Scan for the cell matching the given text and deliver its (x, y) coordinate at center. 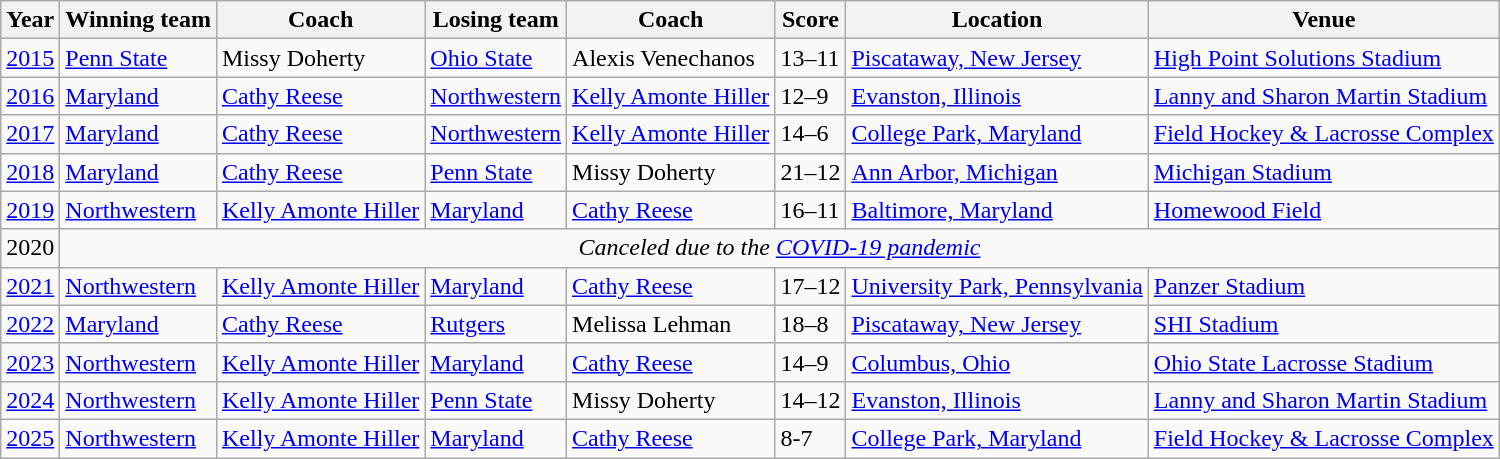
Melissa Lehman (671, 324)
2024 (30, 400)
2016 (30, 96)
2025 (30, 438)
Baltimore, Maryland (997, 210)
Rutgers (496, 324)
Homewood Field (1324, 210)
2020 (30, 248)
18–8 (810, 324)
2023 (30, 362)
Michigan Stadium (1324, 172)
13–11 (810, 58)
Ohio State (496, 58)
14–9 (810, 362)
Alexis Venechanos (671, 58)
SHI Stadium (1324, 324)
2022 (30, 324)
2019 (30, 210)
Year (30, 20)
Losing team (496, 20)
2017 (30, 134)
Score (810, 20)
High Point Solutions Stadium (1324, 58)
14–6 (810, 134)
University Park, Pennsylvania (997, 286)
Columbus, Ohio (997, 362)
2021 (30, 286)
2015 (30, 58)
8-7 (810, 438)
21–12 (810, 172)
Venue (1324, 20)
Panzer Stadium (1324, 286)
Location (997, 20)
2018 (30, 172)
Canceled due to the COVID-19 pandemic (780, 248)
14–12 (810, 400)
Winning team (138, 20)
12–9 (810, 96)
17–12 (810, 286)
Ann Arbor, Michigan (997, 172)
16–11 (810, 210)
Ohio State Lacrosse Stadium (1324, 362)
